Identify which cell holds the provided text, then report its (X, Y) central coordinate. 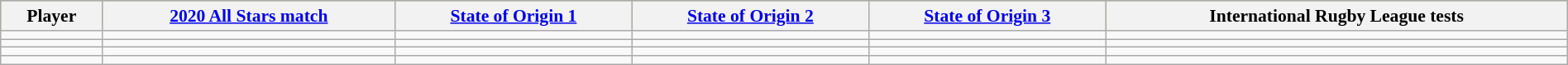
State of Origin 2 (750, 16)
State of Origin 3 (987, 16)
State of Origin 1 (514, 16)
International Rugby League tests (1336, 16)
2020 All Stars match (249, 16)
Player (51, 16)
